Capture the cell that displays the provided text and extract its [x, y] central coordinate. 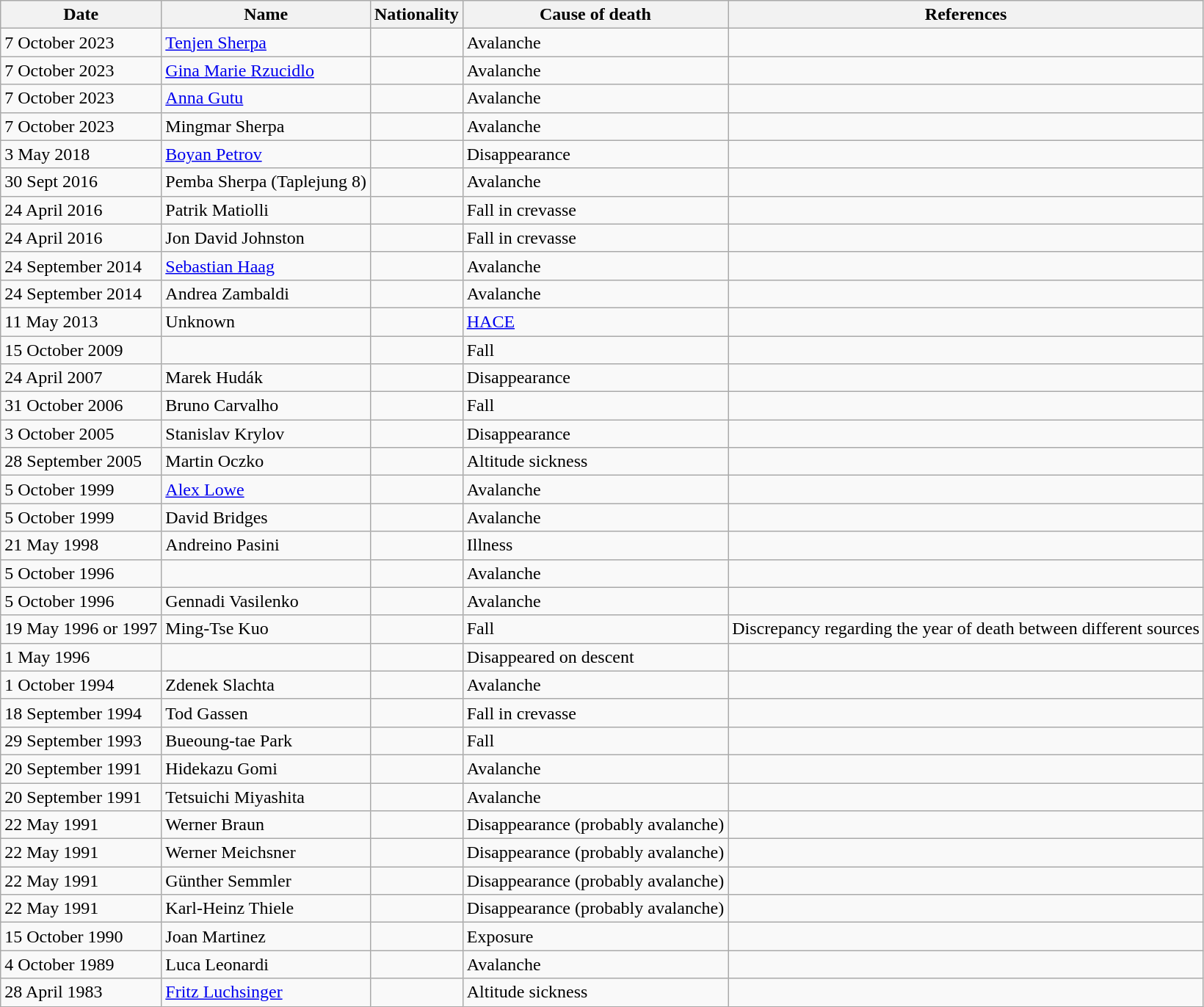
Name [266, 15]
Bruno Carvalho [266, 406]
19 May 1996 or 1997 [81, 629]
29 September 1993 [81, 741]
15 October 2009 [81, 350]
Patrik Matiolli [266, 210]
Andreino Pasini [266, 545]
Gina Marie Rzucidlo [266, 70]
Jon David Johnston [266, 238]
Discrepancy regarding the year of death between different sources [966, 629]
3 May 2018 [81, 154]
Werner Meichsner [266, 853]
Karl-Heinz Thiele [266, 909]
28 April 1983 [81, 992]
Illness [595, 545]
Nationality [416, 15]
24 April 2007 [81, 378]
Tenjen Sherpa [266, 43]
Tod Gassen [266, 713]
Anna Gutu [266, 98]
Tetsuichi Miyashita [266, 796]
Sebastian Haag [266, 266]
Mingmar Sherpa [266, 126]
3 October 2005 [81, 434]
Luca Leonardi [266, 964]
Martin Oczko [266, 462]
Boyan Petrov [266, 154]
Alex Lowe [266, 490]
Zdenek Slachta [266, 685]
1 May 1996 [81, 657]
21 May 1998 [81, 545]
HACE [595, 321]
Ming-Tse Kuo [266, 629]
Unknown [266, 321]
Günther Semmler [266, 881]
1 October 1994 [81, 685]
Exposure [595, 937]
Date [81, 15]
Disappeared on descent [595, 657]
4 October 1989 [81, 964]
Stanislav Krylov [266, 434]
Hidekazu Gomi [266, 768]
David Bridges [266, 517]
15 October 1990 [81, 937]
References [966, 15]
Bueoung-tae Park [266, 741]
28 September 2005 [81, 462]
Werner Braun [266, 825]
31 October 2006 [81, 406]
Fritz Luchsinger [266, 992]
Gennadi Vasilenko [266, 601]
Marek Hudák [266, 378]
Joan Martinez [266, 937]
Pemba Sherpa (Taplejung 8) [266, 182]
Cause of death [595, 15]
Andrea Zambaldi [266, 294]
30 Sept 2016 [81, 182]
11 May 2013 [81, 321]
18 September 1994 [81, 713]
